Detect which cell encompasses the target text, then output its [x, y] center coordinate. 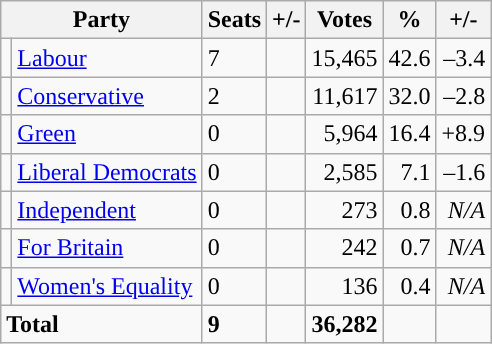
Conservative [107, 96]
242 [344, 248]
Labour [107, 58]
0.8 [410, 210]
–3.4 [464, 58]
Green [107, 134]
Independent [107, 210]
32.0 [410, 96]
Party [102, 20]
2,585 [344, 172]
136 [344, 286]
Total [102, 324]
15,465 [344, 58]
% [410, 20]
42.6 [410, 58]
16.4 [410, 134]
273 [344, 210]
7 [234, 58]
36,282 [344, 324]
7.1 [410, 172]
+8.9 [464, 134]
–1.6 [464, 172]
Seats [234, 20]
Women's Equality [107, 286]
0.7 [410, 248]
Votes [344, 20]
5,964 [344, 134]
Liberal Democrats [107, 172]
–2.8 [464, 96]
11,617 [344, 96]
2 [234, 96]
For Britain [107, 248]
0.4 [410, 286]
9 [234, 324]
